Return (x, y) of the center of cell containing provided text 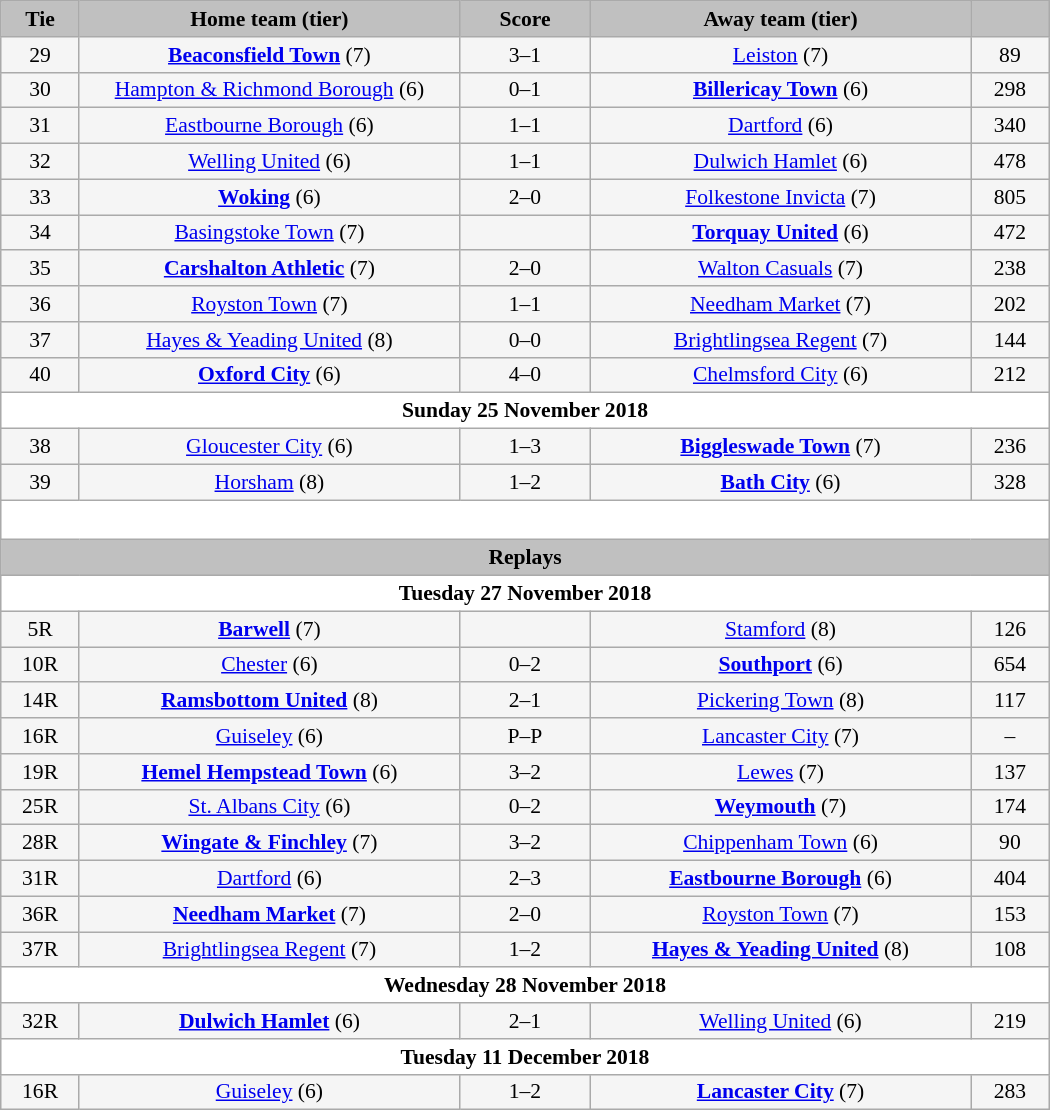
340 (1010, 126)
153 (1010, 914)
5R (40, 629)
Leiston (7) (781, 55)
4–0 (524, 375)
Chester (6) (269, 665)
Tuesday 27 November 2018 (525, 594)
14R (40, 701)
0–0 (524, 340)
29 (40, 55)
89 (1010, 55)
37 (40, 340)
117 (1010, 701)
Woking (6) (269, 197)
38 (40, 447)
Pickering Town (8) (781, 701)
212 (1010, 375)
Away team (tier) (781, 19)
Wingate & Finchley (7) (269, 843)
Home team (tier) (269, 19)
137 (1010, 772)
238 (1010, 269)
Replays (525, 558)
32 (40, 162)
Barwell (7) (269, 629)
805 (1010, 197)
404 (1010, 879)
33 (40, 197)
Score (524, 19)
Tie (40, 19)
Horsham (8) (269, 482)
108 (1010, 950)
219 (1010, 1021)
Walton Casuals (7) (781, 269)
32R (40, 1021)
40 (40, 375)
126 (1010, 629)
174 (1010, 807)
35 (40, 269)
36 (40, 304)
Sunday 25 November 2018 (525, 411)
328 (1010, 482)
Biggleswade Town (7) (781, 447)
34 (40, 233)
478 (1010, 162)
0–1 (524, 90)
1–3 (524, 447)
Torquay United (6) (781, 233)
Chippenham Town (6) (781, 843)
30 (40, 90)
Tuesday 11 December 2018 (525, 1057)
298 (1010, 90)
Hampton & Richmond Borough (6) (269, 90)
Gloucester City (6) (269, 447)
Southport (6) (781, 665)
Weymouth (7) (781, 807)
Basingstoke Town (7) (269, 233)
Wednesday 28 November 2018 (525, 986)
P–P (524, 736)
Folkestone Invicta (7) (781, 197)
Hemel Hempstead Town (6) (269, 772)
28R (40, 843)
Lewes (7) (781, 772)
Billericay Town (6) (781, 90)
283 (1010, 1092)
Chelmsford City (6) (781, 375)
36R (40, 914)
236 (1010, 447)
25R (40, 807)
3–1 (524, 55)
Bath City (6) (781, 482)
144 (1010, 340)
Stamford (8) (781, 629)
– (1010, 736)
37R (40, 950)
Beaconsfield Town (7) (269, 55)
19R (40, 772)
10R (40, 665)
31 (40, 126)
654 (1010, 665)
39 (40, 482)
Ramsbottom United (8) (269, 701)
31R (40, 879)
St. Albans City (6) (269, 807)
2–3 (524, 879)
Carshalton Athletic (7) (269, 269)
472 (1010, 233)
Oxford City (6) (269, 375)
202 (1010, 304)
90 (1010, 843)
